Provide the [X, Y] coordinate of the cell's center where the given text is located.  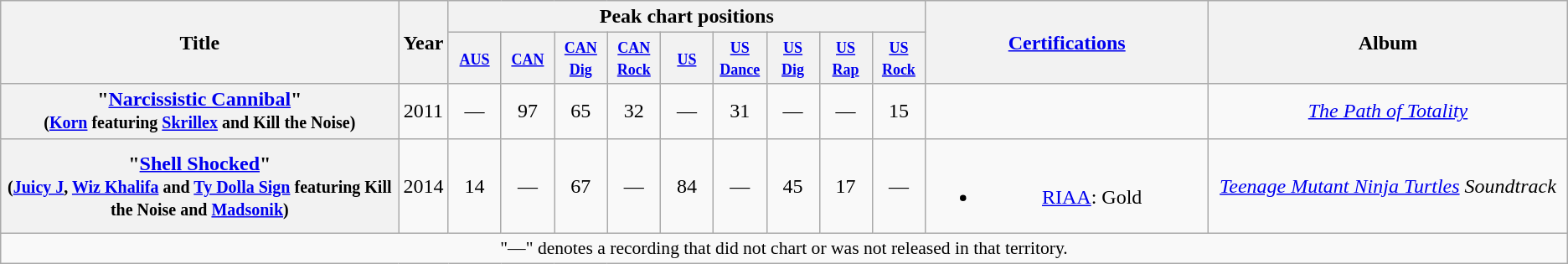
Year [424, 42]
2014 [424, 186]
CANRock [633, 59]
CANDig [581, 59]
Title [199, 42]
USDance [740, 59]
CAN [528, 59]
Peak chart positions [687, 17]
Teenage Mutant Ninja Turtles Soundtrack [1389, 186]
"Narcissistic Cannibal"(Korn featuring Skrillex and Kill the Noise) [199, 111]
67 [581, 186]
Album [1389, 42]
14 [474, 186]
2011 [424, 111]
The Path of Totality [1389, 111]
US [687, 59]
AUS [474, 59]
"Shell Shocked"(Juicy J, Wiz Khalifa and Ty Dolla Sign featuring Kill the Noise and Madsonik) [199, 186]
84 [687, 186]
"—" denotes a recording that did not chart or was not released in that territory. [784, 248]
31 [740, 111]
Certifications [1067, 42]
USRock [898, 59]
97 [528, 111]
USRap [846, 59]
USDig [792, 59]
15 [898, 111]
17 [846, 186]
RIAA: Gold [1067, 186]
32 [633, 111]
45 [792, 186]
65 [581, 111]
